Identify which cell holds the provided text, then report its (X, Y) central coordinate. 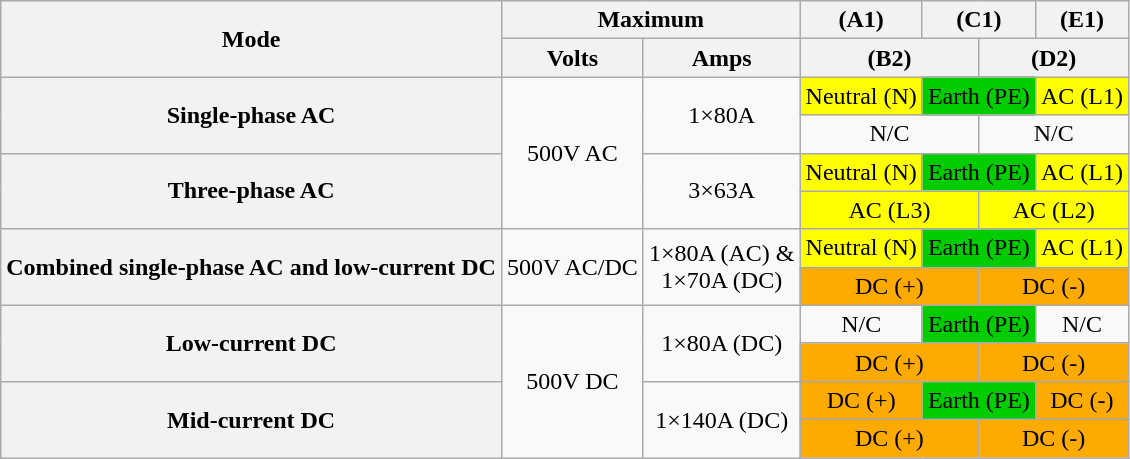
Mode (252, 39)
1×80A (722, 115)
(A1) (861, 20)
1×80A (AC) &1×70A (DC) (722, 267)
Single-phase AC (252, 115)
1×80A (DC) (722, 343)
Amps (722, 58)
Three-phase AC (252, 191)
Low-current DC (252, 343)
500V AC/DC (572, 267)
500V AC (572, 153)
1×140A (DC) (722, 419)
500V DC (572, 381)
Maximum (650, 20)
Combined single-phase AC and low-current DC (252, 267)
(D2) (1054, 58)
Volts (572, 58)
(E1) (1082, 20)
AC (L2) (1054, 210)
(C1) (978, 20)
AC (L3) (890, 210)
3×63A (722, 191)
Mid-current DC (252, 419)
(B2) (890, 58)
